Scan for the cell matching the given text and deliver its [X, Y] coordinate at center. 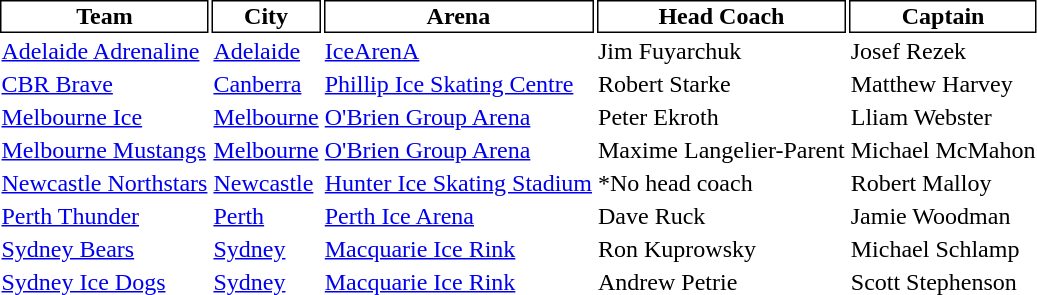
Team [104, 16]
Hunter Ice Skating Stadium [458, 183]
Adelaide Adrenaline [104, 51]
Newcastle [266, 183]
CBR Brave [104, 84]
Josef Rezek [943, 51]
Adelaide [266, 51]
Michael Schlamp [943, 249]
Perth [266, 216]
Ron Kuprowsky [722, 249]
Macquarie Ice Rink [458, 249]
Maxime Langelier-Parent [722, 150]
IceArenA [458, 51]
Melbourne Mustangs [104, 150]
Perth Thunder [104, 216]
Jamie Woodman [943, 216]
Newcastle Northstars [104, 183]
Dave Ruck [722, 216]
Peter Ekroth [722, 117]
Melbourne Ice [104, 117]
Phillip Ice Skating Centre [458, 84]
Sydney Bears [104, 249]
Head Coach [722, 16]
Arena [458, 16]
Jim Fuyarchuk [722, 51]
Robert Malloy [943, 183]
Robert Starke [722, 84]
Perth Ice Arena [458, 216]
Captain [943, 16]
*No head coach [722, 183]
Matthew Harvey [943, 84]
City [266, 16]
Sydney [266, 249]
Canberra [266, 84]
Lliam Webster [943, 117]
Michael McMahon [943, 150]
